Extract the [x, y] coordinate from the center of the cell holding the provided text.  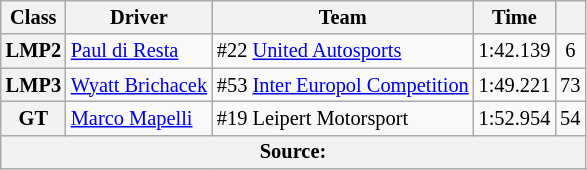
GT [34, 118]
1:52.954 [515, 118]
Paul di Resta [139, 51]
1:49.221 [515, 85]
#22 United Autosports [343, 51]
Marco Mapelli [139, 118]
Class [34, 17]
73 [570, 85]
LMP3 [34, 85]
LMP2 [34, 51]
Driver [139, 17]
#19 Leipert Motorsport [343, 118]
#53 Inter Europol Competition [343, 85]
Time [515, 17]
54 [570, 118]
Wyatt Brichacek [139, 85]
Source: [294, 152]
Team [343, 17]
6 [570, 51]
1:42.139 [515, 51]
